Determine the [X, Y] coordinate at the center of the cell enclosing the given text.  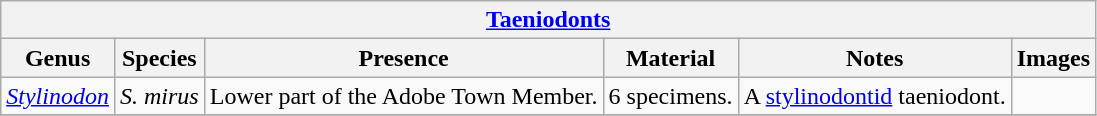
S. mirus [159, 96]
Presence [404, 58]
Genus [58, 58]
Stylinodon [58, 96]
Material [670, 58]
Lower part of the Adobe Town Member. [404, 96]
A stylinodontid taeniodont. [874, 96]
Images [1053, 58]
Taeniodonts [548, 20]
6 specimens. [670, 96]
Notes [874, 58]
Species [159, 58]
